Locate the cell with the specified text and output its [x, y] center coordinate. 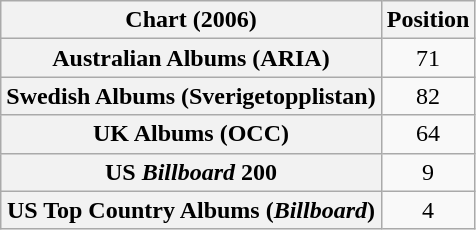
64 [428, 134]
Position [428, 20]
9 [428, 172]
US Top Country Albums (Billboard) [191, 210]
Australian Albums (ARIA) [191, 58]
82 [428, 96]
Chart (2006) [191, 20]
71 [428, 58]
UK Albums (OCC) [191, 134]
US Billboard 200 [191, 172]
Swedish Albums (Sverigetopplistan) [191, 96]
4 [428, 210]
